For the text-containing cell, return its midpoint in (X, Y) coordinate format. 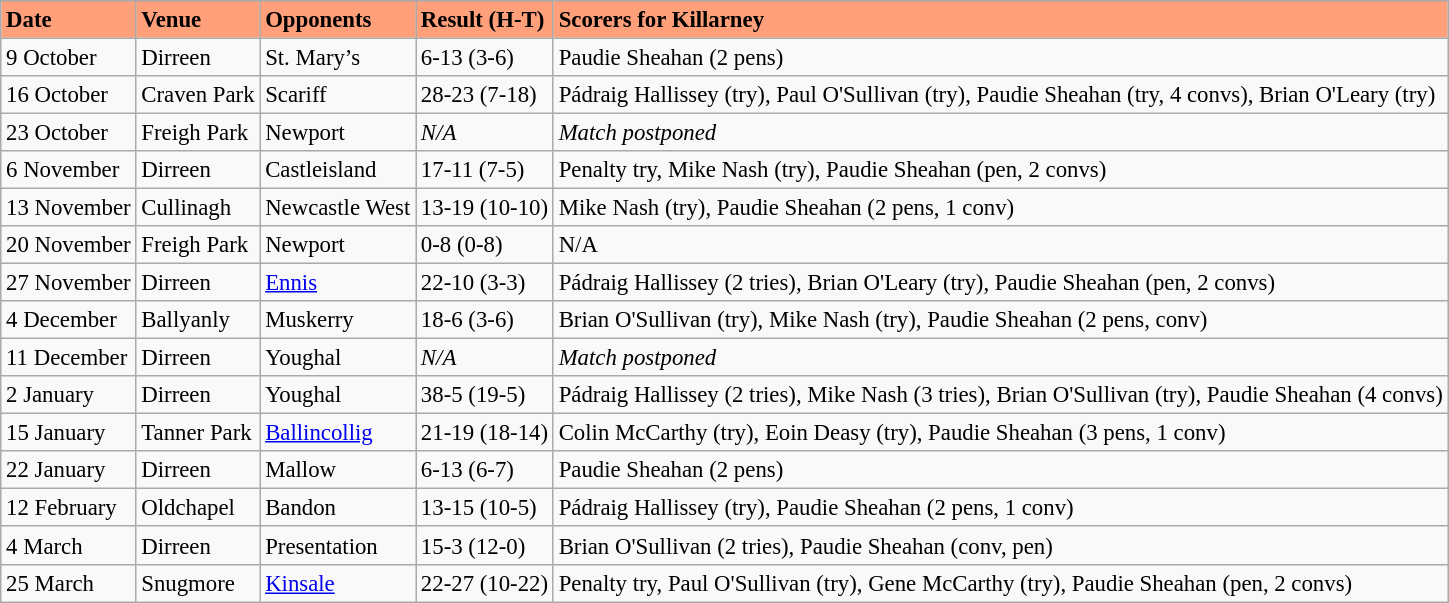
St. Mary’s (338, 57)
Colin McCarthy (try), Eoin Deasy (try), Paudie Sheahan (3 pens, 1 conv) (1000, 433)
Pádraig Hallissey (2 tries), Mike Nash (3 tries), Brian O'Sullivan (try), Paudie Sheahan (4 convs) (1000, 395)
11 December (68, 357)
20 November (68, 245)
16 October (68, 94)
23 October (68, 132)
Ennis (338, 282)
Scariff (338, 94)
Snugmore (198, 583)
Opponents (338, 19)
15-3 (12-0) (485, 545)
Result (H-T) (485, 19)
21-19 (18-14) (485, 433)
Craven Park (198, 94)
Newcastle West (338, 207)
25 March (68, 583)
15 January (68, 433)
6-13 (6-7) (485, 470)
Ballincollig (338, 433)
Muskerry (338, 320)
Tanner Park (198, 433)
9 October (68, 57)
Presentation (338, 545)
12 February (68, 508)
Pádraig Hallissey (try), Paudie Sheahan (2 pens, 1 conv) (1000, 508)
13-15 (10-5) (485, 508)
Cullinagh (198, 207)
2 January (68, 395)
Venue (198, 19)
38-5 (19-5) (485, 395)
Scorers for Killarney (1000, 19)
6 November (68, 170)
0-8 (0-8) (485, 245)
Ballyanly (198, 320)
Brian O'Sullivan (2 tries), Paudie Sheahan (conv, pen) (1000, 545)
22-10 (3-3) (485, 282)
Penalty try, Mike Nash (try), Paudie Sheahan (pen, 2 convs) (1000, 170)
22 January (68, 470)
Bandon (338, 508)
Oldchapel (198, 508)
22-27 (10-22) (485, 583)
13-19 (10-10) (485, 207)
Pádraig Hallissey (2 tries), Brian O'Leary (try), Paudie Sheahan (pen, 2 convs) (1000, 282)
Penalty try, Paul O'Sullivan (try), Gene McCarthy (try), Paudie Sheahan (pen, 2 convs) (1000, 583)
4 March (68, 545)
18-6 (3-6) (485, 320)
13 November (68, 207)
Brian O'Sullivan (try), Mike Nash (try), Paudie Sheahan (2 pens, conv) (1000, 320)
Mike Nash (try), Paudie Sheahan (2 pens, 1 conv) (1000, 207)
Kinsale (338, 583)
28-23 (7-18) (485, 94)
4 December (68, 320)
17-11 (7-5) (485, 170)
27 November (68, 282)
6-13 (3-6) (485, 57)
Date (68, 19)
Pádraig Hallissey (try), Paul O'Sullivan (try), Paudie Sheahan (try, 4 convs), Brian O'Leary (try) (1000, 94)
Mallow (338, 470)
Castleisland (338, 170)
